Identify which cell holds the provided text, then report its (x, y) central coordinate. 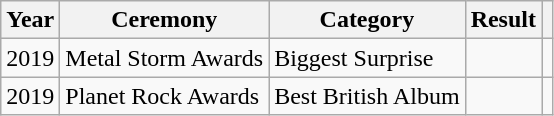
Biggest Surprise (367, 58)
Best British Album (367, 96)
Planet Rock Awards (164, 96)
Result (503, 20)
Category (367, 20)
Year (30, 20)
Metal Storm Awards (164, 58)
Ceremony (164, 20)
